Detect which cell encompasses the target text, then output its [X, Y] center coordinate. 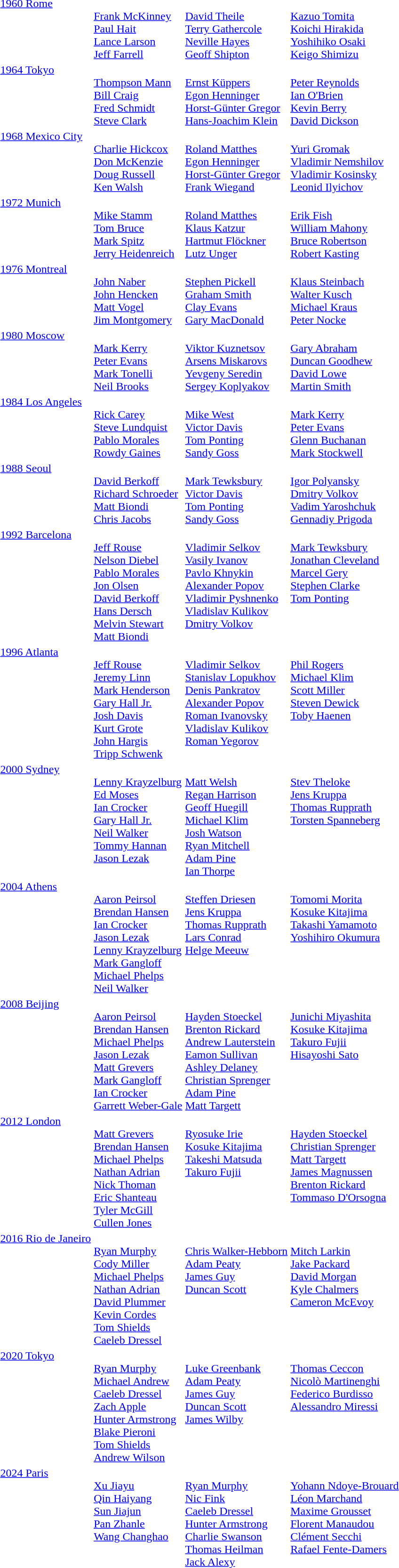
Aaron PeirsolBrendan HansenIan CrockerJason LezakLenny KrayzelburgMark GangloffMichael PhelpsNeil Walker [138, 937]
Ryosuke IrieKosuke KitajimaTakeshi MatsudaTakuro Fujii [236, 1172]
Matt WelshRegan HarrisonGeoff HuegillMichael KlimJosh WatsonRyan MitchellAdam PineIan Thorpe [236, 820]
Roland MatthesEgon HenningerHorst-Günter GregorFrank Wiegand [236, 162]
Thompson MannBill CraigFred SchmidtSteve Clark [138, 95]
Vladimir SelkovVasily IvanovPavlo KhnykinAlexander PopovVladimir PyshnenkoVladislav KulikovDmitry Volkov [236, 585]
Charlie HickcoxDon McKenzieDoug RussellKen Walsh [138, 162]
Rick CareySteve LundquistPablo MoralesRowdy Gaines [138, 427]
Steffen DriesenJens KruppaThomas RupprathLars ConradHelge Meeuw [236, 937]
Mike WestVictor DavisTom PontingSandy Goss [236, 427]
Vladimir SelkovStanislav LopukhovDenis PankratovAlexander PopovRoman IvanovskyVladislav KulikovRoman Yegorov [236, 703]
Mark KerryPeter EvansMark TonelliNeil Brooks [138, 361]
Roland MatthesKlaus KatzurHartmut FlöcknerLutz Unger [236, 228]
Lenny KrayzelburgEd MosesIan CrockerGary Hall Jr.Neil WalkerTommy HannanJason Lezak [138, 820]
Ryan MurphyCody MillerMichael PhelpsNathan AdrianDavid PlummerKevin CordesTom ShieldsCaeleb Dressel [138, 1289]
Jeff RouseNelson DiebelPablo MoralesJon OlsenDavid BerkoffHans DerschMelvin StewartMatt Biondi [138, 585]
John NaberJohn HenckenMatt VogelJim Montgomery [138, 294]
David BerkoffRichard SchroederMatt BiondiChris Jacobs [138, 494]
Aaron PeirsolBrendan HansenMichael PhelpsJason LezakMatt GreversMark GangloffIan CrockerGarrett Weber-Gale [138, 1055]
Stephen PickellGraham SmithClay EvansGary MacDonald [236, 294]
Ryan Murphy Michael Andrew Caeleb Dressel Zach Apple Hunter Armstrong Blake Pieroni Tom Shields Andrew Wilson [138, 1406]
Jeff RouseJeremy LinnMark HendersonGary Hall Jr.Josh DavisKurt GroteJohn HargisTripp Schwenk [138, 703]
Mark TewksburyVictor DavisTom PontingSandy Goss [236, 494]
Mike StammTom BruceMark SpitzJerry Heidenreich [138, 228]
Viktor KuznetsovArsens MiskarovsYevgeny SeredinSergey Koplyakov [236, 361]
Luke Greenbank Adam Peaty James Guy Duncan Scott James Wilby [236, 1406]
Matt GreversBrendan HansenMichael PhelpsNathan AdrianNick ThomanEric ShanteauTyler McGillCullen Jones [138, 1172]
Chris Walker-HebbornAdam PeatyJames GuyDuncan Scott [236, 1289]
Hayden StoeckelBrenton RickardAndrew LautersteinEamon SullivanAshley DelaneyChristian SprengerAdam PineMatt Targett [236, 1055]
Ernst KüppersEgon HenningerHorst-Günter GregorHans-Joachim Klein [236, 95]
